Output the (X, Y) coordinate of the center of the cell containing the given text.  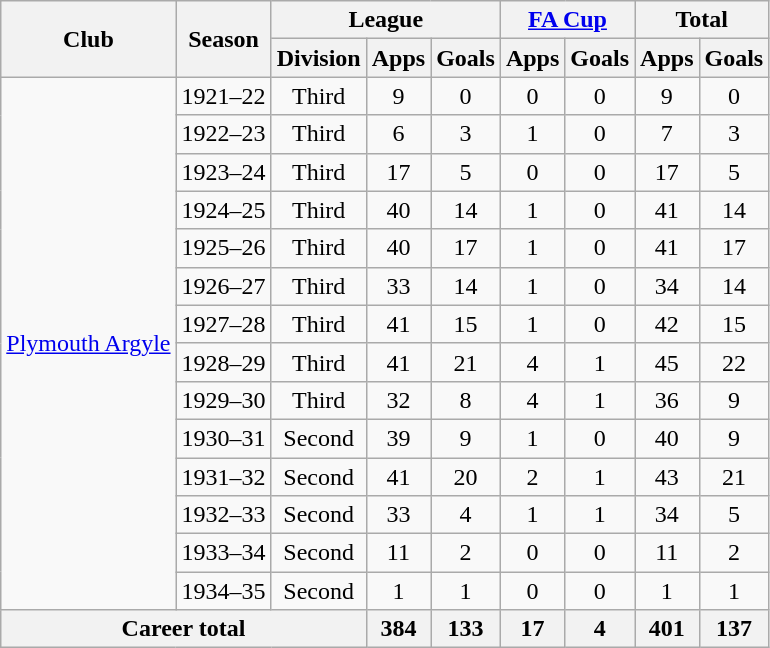
42 (667, 324)
32 (398, 400)
1922–23 (224, 134)
Total (702, 20)
1925–26 (224, 248)
Career total (184, 629)
137 (734, 629)
1921–22 (224, 96)
6 (398, 134)
Season (224, 39)
39 (398, 438)
7 (667, 134)
384 (398, 629)
1930–31 (224, 438)
1933–34 (224, 553)
1928–29 (224, 362)
1929–30 (224, 400)
401 (667, 629)
1932–33 (224, 515)
36 (667, 400)
1927–28 (224, 324)
Plymouth Argyle (88, 344)
1923–24 (224, 172)
Division (318, 58)
20 (466, 477)
League (386, 20)
22 (734, 362)
43 (667, 477)
Club (88, 39)
133 (466, 629)
1926–27 (224, 286)
45 (667, 362)
8 (466, 400)
FA Cup (567, 20)
1934–35 (224, 591)
1924–25 (224, 210)
1931–32 (224, 477)
